Detect which cell encompasses the target text, then output its (x, y) center coordinate. 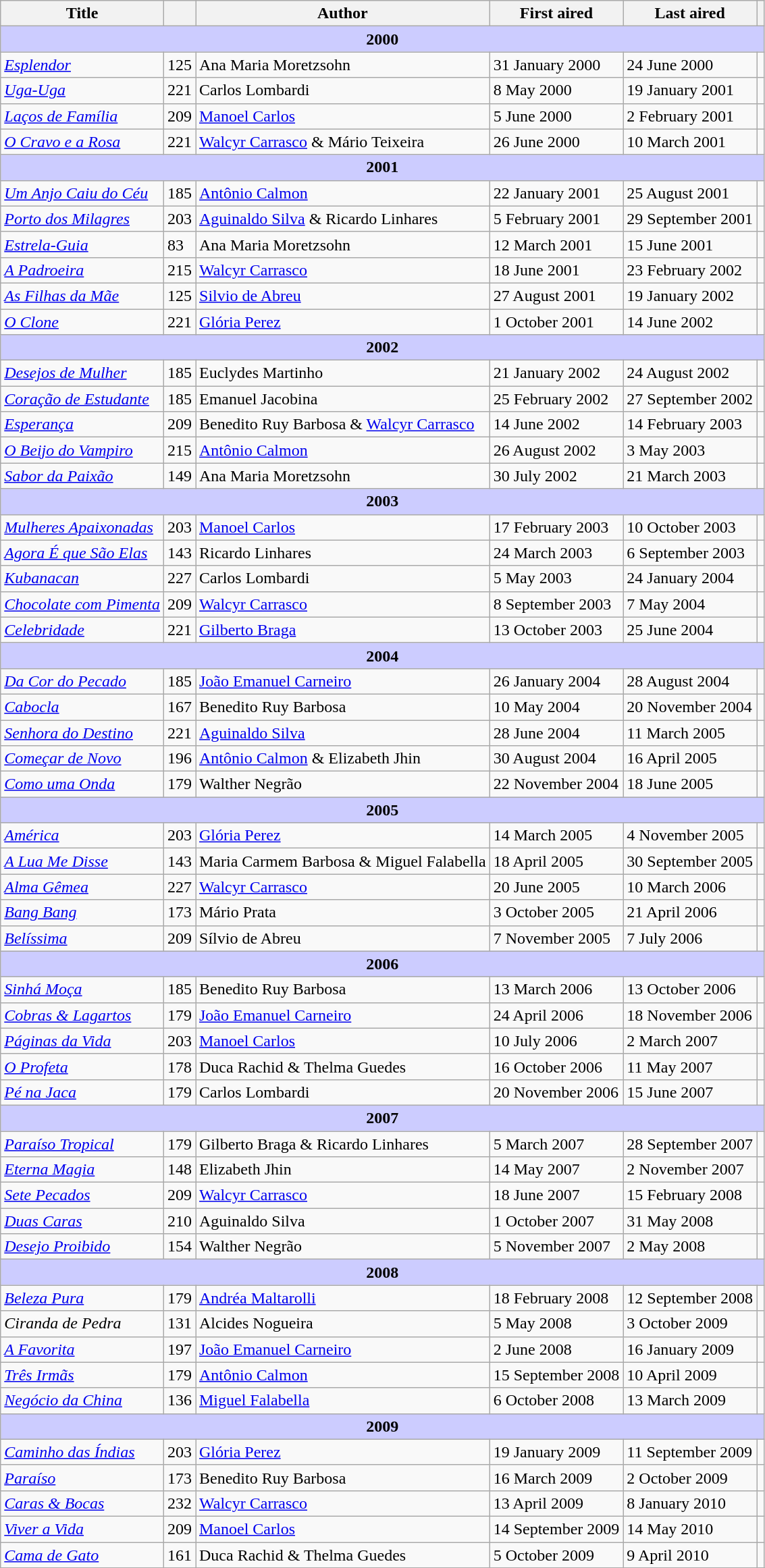
2004 (382, 655)
2005 (382, 810)
27 September 2002 (690, 399)
2003 (382, 502)
25 June 2004 (690, 630)
Title (82, 13)
Uga-Uga (82, 90)
13 March 2006 (556, 990)
18 November 2006 (690, 1015)
22 January 2001 (556, 193)
Páginas da Vida (82, 1041)
196 (180, 759)
Bang Bang (82, 913)
Um Anjo Caiu do Céu (82, 193)
21 January 2002 (556, 373)
Três Irmãs (82, 1375)
2 June 2008 (556, 1349)
Duas Caras (82, 1221)
232 (180, 1503)
Cama de Gato (82, 1555)
20 November 2006 (556, 1092)
22 November 2004 (556, 784)
2 May 2008 (690, 1247)
Ricardo Linhares (343, 553)
15 February 2008 (690, 1195)
3 October 2009 (690, 1324)
5 November 2007 (556, 1247)
131 (180, 1324)
15 June 2007 (690, 1092)
10 October 2003 (690, 527)
América (82, 836)
Esperança (82, 425)
13 March 2009 (690, 1401)
A Padroeira (82, 270)
8 September 2003 (556, 604)
1 October 2001 (556, 322)
1 October 2007 (556, 1221)
2000 (382, 39)
7 May 2004 (690, 604)
18 June 2001 (556, 270)
9 April 2010 (690, 1555)
28 August 2004 (690, 681)
Maria Carmem Barbosa & Miguel Falabella (343, 861)
Como uma Onda (82, 784)
5 October 2009 (556, 1555)
O Clone (82, 322)
19 January 2009 (556, 1452)
13 October 2006 (690, 990)
Paraíso (82, 1478)
15 June 2001 (690, 244)
14 March 2005 (556, 836)
2006 (382, 964)
2008 (382, 1272)
2 February 2001 (690, 116)
83 (180, 244)
14 May 2007 (556, 1170)
16 January 2009 (690, 1349)
8 January 2010 (690, 1503)
Elizabeth Jhin (343, 1170)
20 June 2005 (556, 887)
5 May 2008 (556, 1324)
12 September 2008 (690, 1298)
24 January 2004 (690, 578)
154 (180, 1247)
Kubanacan (82, 578)
14 February 2003 (690, 425)
26 June 2000 (556, 142)
18 June 2007 (556, 1195)
10 May 2004 (556, 707)
Beleza Pura (82, 1298)
14 May 2010 (690, 1529)
Euclydes Martinho (343, 373)
11 May 2007 (690, 1066)
26 August 2002 (556, 450)
19 January 2002 (690, 296)
20 November 2004 (690, 707)
Começar de Novo (82, 759)
161 (180, 1555)
5 June 2000 (556, 116)
Pé na Jaca (82, 1092)
Caras & Bocas (82, 1503)
Eterna Magia (82, 1170)
Silvio de Abreu (343, 296)
18 April 2005 (556, 861)
30 September 2005 (690, 861)
3 May 2003 (690, 450)
17 February 2003 (556, 527)
2002 (382, 348)
Last aired (690, 13)
Porto dos Milagres (82, 219)
Walcyr Carrasco & Mário Teixeira (343, 142)
18 February 2008 (556, 1298)
Ciranda de Pedra (82, 1324)
2 March 2007 (690, 1041)
28 June 2004 (556, 732)
6 October 2008 (556, 1401)
Mulheres Apaixonadas (82, 527)
Cabocla (82, 707)
Da Cor do Pecado (82, 681)
Viver a Vida (82, 1529)
136 (180, 1401)
3 October 2005 (556, 913)
178 (180, 1066)
2001 (382, 167)
O Beijo do Vampiro (82, 450)
210 (180, 1221)
24 August 2002 (690, 373)
Sete Pecados (82, 1195)
Senhora do Destino (82, 732)
18 June 2005 (690, 784)
Esplendor (82, 65)
10 July 2006 (556, 1041)
13 April 2009 (556, 1503)
31 January 2000 (556, 65)
2 November 2007 (690, 1170)
197 (180, 1349)
19 January 2001 (690, 90)
5 March 2007 (556, 1144)
10 March 2006 (690, 887)
5 February 2001 (556, 219)
Antônio Calmon & Elizabeth Jhin (343, 759)
25 August 2001 (690, 193)
24 April 2006 (556, 1015)
6 September 2003 (690, 553)
2 October 2009 (690, 1478)
Alma Gêmea (82, 887)
O Cravo e a Rosa (82, 142)
24 June 2000 (690, 65)
Author (343, 13)
10 March 2001 (690, 142)
Miguel Falabella (343, 1401)
Agora É que São Elas (82, 553)
Desejos de Mulher (82, 373)
Cobras & Lagartos (82, 1015)
7 November 2005 (556, 938)
11 September 2009 (690, 1452)
As Filhas da Mãe (82, 296)
30 August 2004 (556, 759)
14 September 2009 (556, 1529)
7 July 2006 (690, 938)
28 September 2007 (690, 1144)
Paraíso Tropical (82, 1144)
11 March 2005 (690, 732)
26 January 2004 (556, 681)
Laços de Família (82, 116)
148 (180, 1170)
30 July 2002 (556, 476)
A Lua Me Disse (82, 861)
Coração de Estudante (82, 399)
27 August 2001 (556, 296)
8 May 2000 (556, 90)
Aguinaldo Silva & Ricardo Linhares (343, 219)
2007 (382, 1118)
4 November 2005 (690, 836)
Gilberto Braga (343, 630)
15 September 2008 (556, 1375)
29 September 2001 (690, 219)
2009 (382, 1426)
O Profeta (82, 1066)
149 (180, 476)
First aired (556, 13)
24 March 2003 (556, 553)
21 March 2003 (690, 476)
A Favorita (82, 1349)
Mário Prata (343, 913)
16 March 2009 (556, 1478)
16 April 2005 (690, 759)
21 April 2006 (690, 913)
16 October 2006 (556, 1066)
Gilberto Braga & Ricardo Linhares (343, 1144)
Desejo Proibido (82, 1247)
Estrela-Guia (82, 244)
Celebridade (82, 630)
167 (180, 707)
Sinhá Moça (82, 990)
25 February 2002 (556, 399)
Sílvio de Abreu (343, 938)
Benedito Ruy Barbosa & Walcyr Carrasco (343, 425)
Chocolate com Pimenta (82, 604)
12 March 2001 (556, 244)
31 May 2008 (690, 1221)
Sabor da Paixão (82, 476)
23 February 2002 (690, 270)
10 April 2009 (690, 1375)
Emanuel Jacobina (343, 399)
Belíssima (82, 938)
13 October 2003 (556, 630)
Caminho das Índias (82, 1452)
5 May 2003 (556, 578)
Andréa Maltarolli (343, 1298)
Negócio da China (82, 1401)
Alcides Nogueira (343, 1324)
